Find where the given text appears and provide that cell's center as [x, y] coordinate. 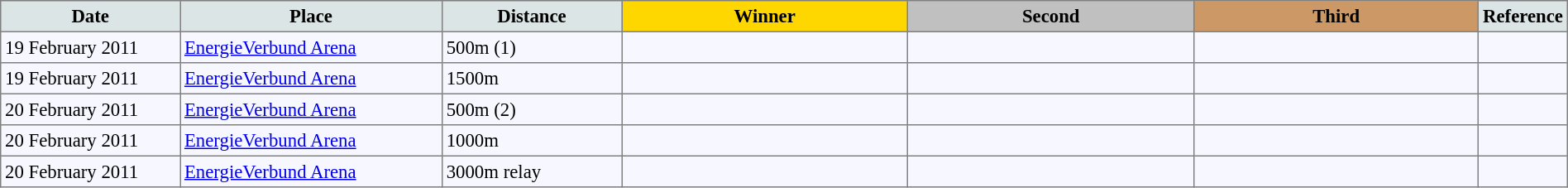
1500m [531, 79]
Third [1336, 17]
Reference [1523, 17]
Date [91, 17]
500m (2) [531, 109]
Second [1051, 17]
500m (1) [531, 47]
Winner [765, 17]
Distance [531, 17]
3000m relay [531, 171]
Place [311, 17]
1000m [531, 141]
